Locate the cell with the specified text and output its [X, Y] center coordinate. 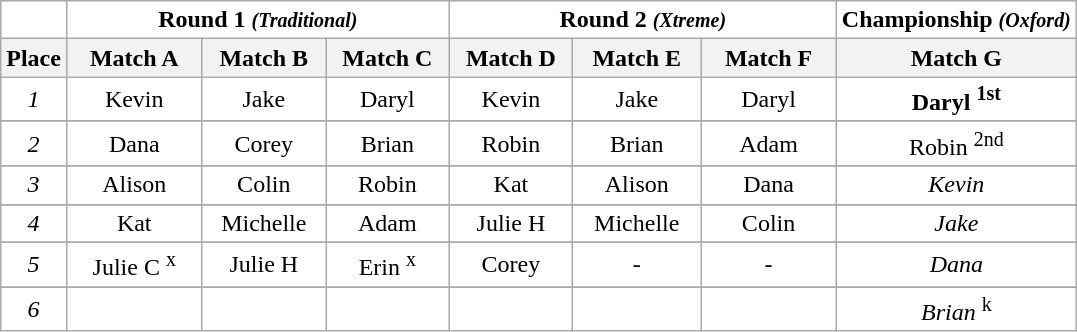
Erin x [388, 264]
Brian k [956, 310]
Julie C x [134, 264]
Match E [637, 58]
2 [34, 144]
Match D [511, 58]
3 [34, 185]
Round 2 (Xtreme) [642, 20]
Match C [388, 58]
Match F [769, 58]
4 [34, 223]
Place [34, 58]
Robin 2nd [956, 144]
5 [34, 264]
Match A [134, 58]
Match G [956, 58]
Round 1 (Traditional) [258, 20]
Match B [264, 58]
Championship (Oxford) [956, 20]
6 [34, 310]
Daryl 1st [956, 100]
1 [34, 100]
